Return the [x, y] coordinate for the center point of the cell that contains the specified text.  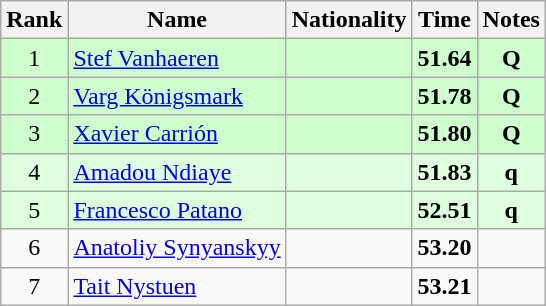
51.78 [444, 96]
6 [34, 248]
Time [444, 20]
4 [34, 172]
Rank [34, 20]
2 [34, 96]
53.20 [444, 248]
Name [177, 20]
7 [34, 286]
Xavier Carrión [177, 134]
Stef Vanhaeren [177, 58]
Francesco Patano [177, 210]
Tait Nystuen [177, 286]
Notes [511, 20]
1 [34, 58]
Varg Königsmark [177, 96]
Anatoliy Synyanskyy [177, 248]
52.51 [444, 210]
Nationality [349, 20]
53.21 [444, 286]
51.64 [444, 58]
3 [34, 134]
Amadou Ndiaye [177, 172]
5 [34, 210]
51.80 [444, 134]
51.83 [444, 172]
